Identify which cell holds the provided text, then report its [x, y] central coordinate. 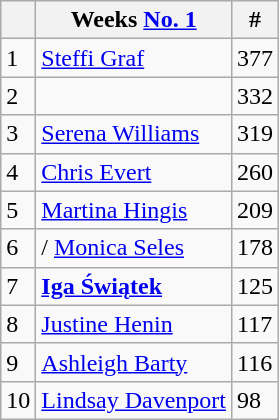
260 [254, 172]
6 [18, 248]
Iga Świątek [134, 286]
117 [254, 324]
4 [18, 172]
116 [254, 362]
319 [254, 134]
/ Monica Seles [134, 248]
3 [18, 134]
7 [18, 286]
1 [18, 58]
Weeks No. 1 [134, 20]
Martina Hingis [134, 210]
# [254, 20]
Ashleigh Barty [134, 362]
8 [18, 324]
Steffi Graf [134, 58]
Justine Henin [134, 324]
Lindsay Davenport [134, 400]
Serena Williams [134, 134]
98 [254, 400]
125 [254, 286]
10 [18, 400]
Chris Evert [134, 172]
5 [18, 210]
178 [254, 248]
209 [254, 210]
2 [18, 96]
377 [254, 58]
332 [254, 96]
9 [18, 362]
